Detect which cell encompasses the target text, then output its [X, Y] center coordinate. 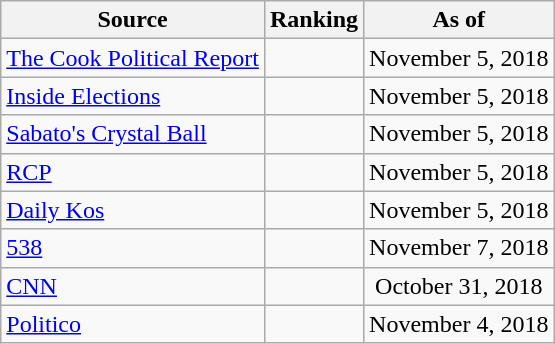
Sabato's Crystal Ball [133, 134]
538 [133, 248]
November 4, 2018 [459, 324]
Source [133, 20]
As of [459, 20]
November 7, 2018 [459, 248]
October 31, 2018 [459, 286]
Inside Elections [133, 96]
Daily Kos [133, 210]
CNN [133, 286]
The Cook Political Report [133, 58]
Ranking [314, 20]
Politico [133, 324]
RCP [133, 172]
